Pinpoint the cell where the given text exists, returning its (X, Y) midpoint coordinate. 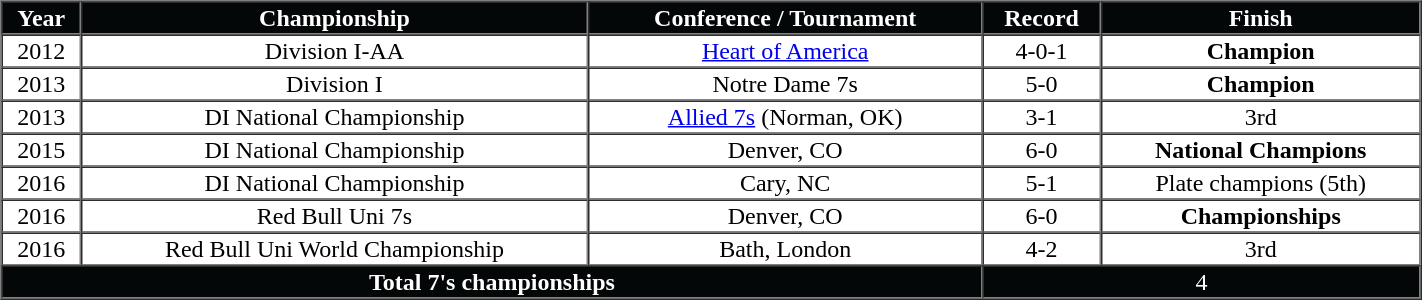
Finish (1261, 18)
2012 (42, 50)
Allied 7s (Norman, OK) (785, 116)
Total 7's championships (492, 282)
Plate champions (5th) (1261, 182)
National Champions (1261, 150)
Division I-AA (334, 50)
Red Bull Uni World Championship (334, 248)
Championship (334, 18)
Division I (334, 84)
Notre Dame 7s (785, 84)
Red Bull Uni 7s (334, 216)
4-0-1 (1042, 50)
Record (1042, 18)
5-1 (1042, 182)
5-0 (1042, 84)
4-2 (1042, 248)
4 (1201, 282)
Cary, NC (785, 182)
Heart of America (785, 50)
Year (42, 18)
3-1 (1042, 116)
Championships (1261, 216)
2015 (42, 150)
Bath, London (785, 248)
Conference / Tournament (785, 18)
